Detect which cell encompasses the target text, then output its (X, Y) center coordinate. 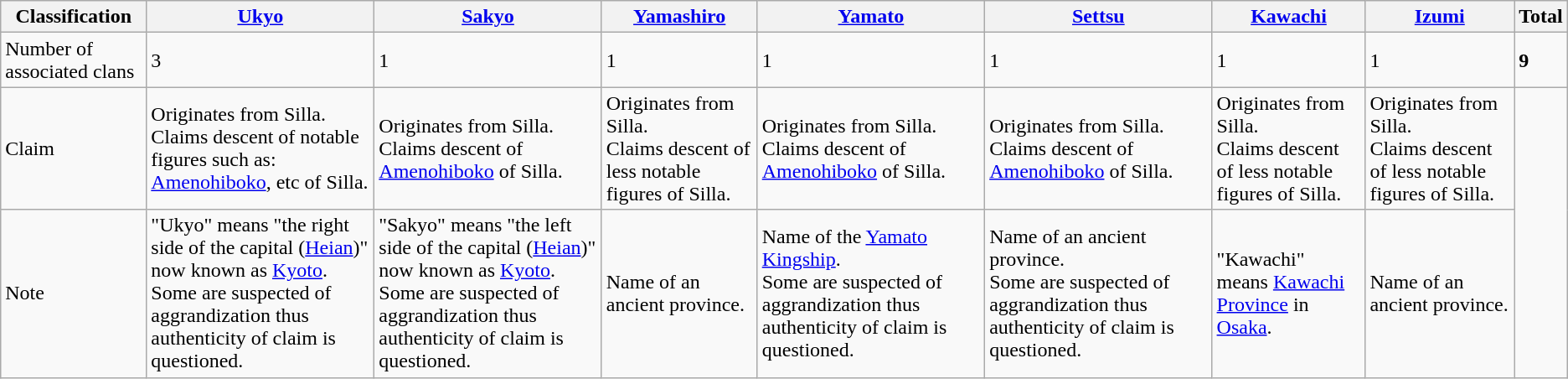
Kawachi (1288, 17)
9 (1541, 60)
Note (74, 293)
Name of an ancient province.Some are suspected of aggrandization thus authenticity of claim is questioned. (1099, 293)
Claim (74, 148)
Sakyo (487, 17)
Classification (74, 17)
Originates from Silla.Claims descent of notable figures such as: Amenohiboko, etc of Silla. (260, 148)
Settsu (1099, 17)
Number of associated clans (74, 60)
Total (1541, 17)
Ukyo (260, 17)
Izumi (1440, 17)
Yamashiro (679, 17)
Yamato (871, 17)
Name of the Yamato Kingship.Some are suspected of aggrandization thus authenticity of claim is questioned. (871, 293)
3 (260, 60)
"Kawachi" means Kawachi Province in Osaka. (1288, 293)
